Return the [x, y] coordinate for the center point of the cell that contains the specified text.  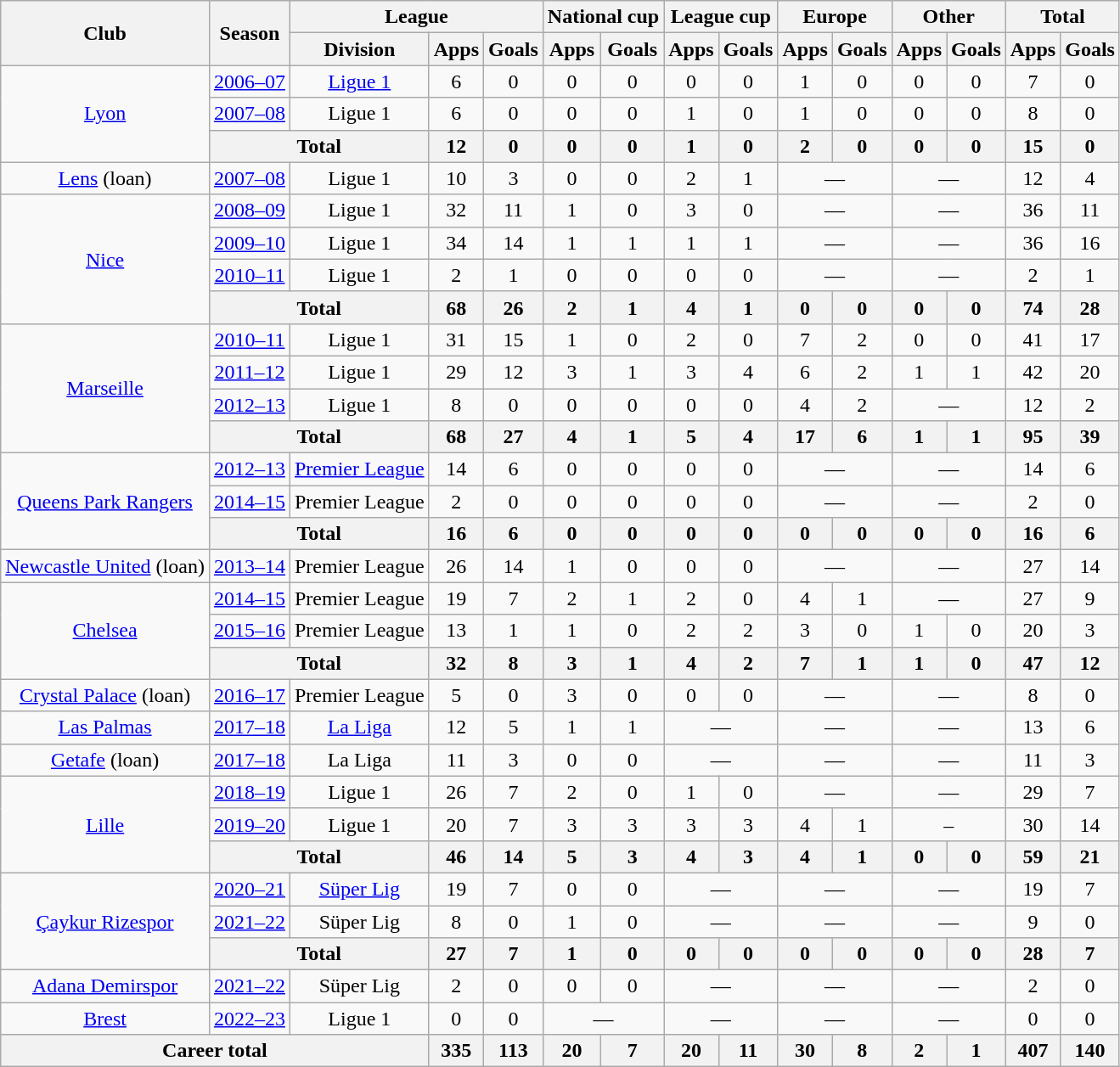
2020–21 [250, 889]
2018–19 [250, 792]
2011–12 [250, 372]
10 [456, 178]
Season [250, 33]
National cup [603, 17]
Crystal Palace (loan) [105, 695]
95 [1033, 437]
47 [1033, 663]
Chelsea [105, 631]
Adana Demirspor [105, 986]
League [416, 17]
42 [1033, 372]
Club [105, 33]
335 [456, 1051]
31 [456, 340]
Newcastle United (loan) [105, 566]
Other [948, 17]
Career total [215, 1051]
41 [1033, 340]
Division [359, 49]
74 [1033, 307]
Las Palmas [105, 727]
2015–16 [250, 631]
– [948, 824]
2016–17 [250, 695]
Marseille [105, 388]
2006–07 [250, 81]
Queens Park Rangers [105, 502]
Nice [105, 259]
59 [1033, 856]
2008–09 [250, 211]
113 [514, 1051]
Lens (loan) [105, 178]
140 [1090, 1051]
34 [456, 243]
Lille [105, 824]
2013–14 [250, 566]
21 [1090, 856]
Getafe (loan) [105, 760]
League cup [721, 17]
2009–10 [250, 243]
Lyon [105, 114]
2022–23 [250, 1019]
Europe [835, 17]
46 [456, 856]
2019–20 [250, 824]
39 [1090, 437]
Çaykur Rizespor [105, 921]
Brest [105, 1019]
407 [1033, 1051]
